Return the (X, Y) coordinate for the center point of the cell that contains the specified text.  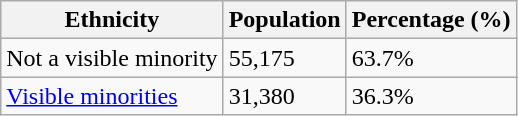
Ethnicity (112, 20)
63.7% (431, 58)
31,380 (284, 96)
Not a visible minority (112, 58)
Visible minorities (112, 96)
Percentage (%) (431, 20)
Population (284, 20)
55,175 (284, 58)
36.3% (431, 96)
